From the cell containing the given text, extract its center point as [X, Y] coordinate. 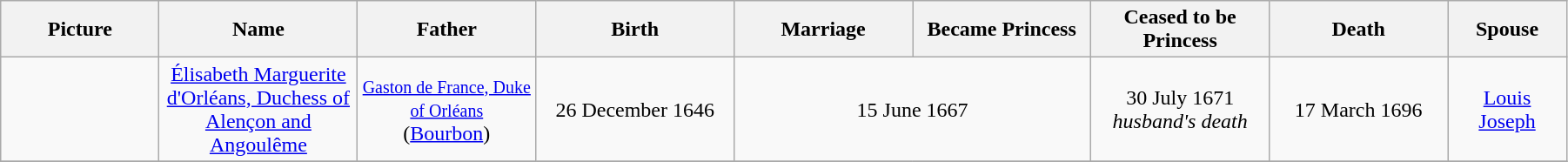
Spouse [1507, 30]
26 December 1646 [635, 110]
15 June 1667 [913, 110]
Marriage [823, 30]
Death [1359, 30]
Ceased to be Princess [1180, 30]
Picture [80, 30]
Élisabeth Marguerite d'Orléans, Duchess of Alençon and Angoulême [258, 110]
17 March 1696 [1359, 110]
Gaston de France, Duke of Orléans(Bourbon) [447, 110]
Birth [635, 30]
Father [447, 30]
Became Princess [1002, 30]
Name [258, 30]
Louis Joseph [1507, 110]
30 July 1671husband's death [1180, 110]
